Capture the cell that displays the provided text and extract its [X, Y] central coordinate. 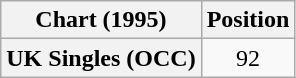
Position [248, 20]
Chart (1995) [101, 20]
92 [248, 58]
UK Singles (OCC) [101, 58]
